Scan for the cell matching the given text and deliver its [X, Y] coordinate at center. 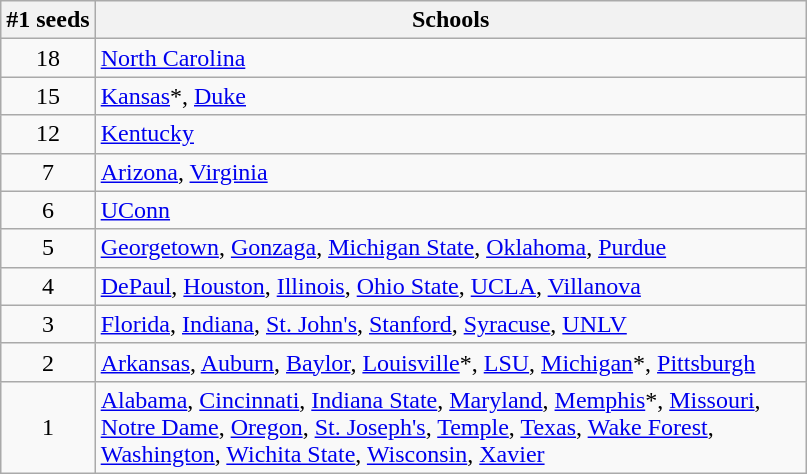
Georgetown, Gonzaga, Michigan State, Oklahoma, Purdue [450, 248]
Florida, Indiana, St. John's, Stanford, Syracuse, UNLV [450, 324]
UConn [450, 210]
6 [48, 210]
7 [48, 172]
15 [48, 96]
Kansas*, Duke [450, 96]
DePaul, Houston, Illinois, Ohio State, UCLA, Villanova [450, 286]
Arkansas, Auburn, Baylor, Louisville*, LSU, Michigan*, Pittsburgh [450, 362]
1 [48, 427]
Arizona, Virginia [450, 172]
3 [48, 324]
18 [48, 58]
Schools [450, 20]
North Carolina [450, 58]
Kentucky [450, 134]
5 [48, 248]
2 [48, 362]
#1 seeds [48, 20]
12 [48, 134]
4 [48, 286]
